Find where the given text appears and provide that cell's center as (X, Y) coordinate. 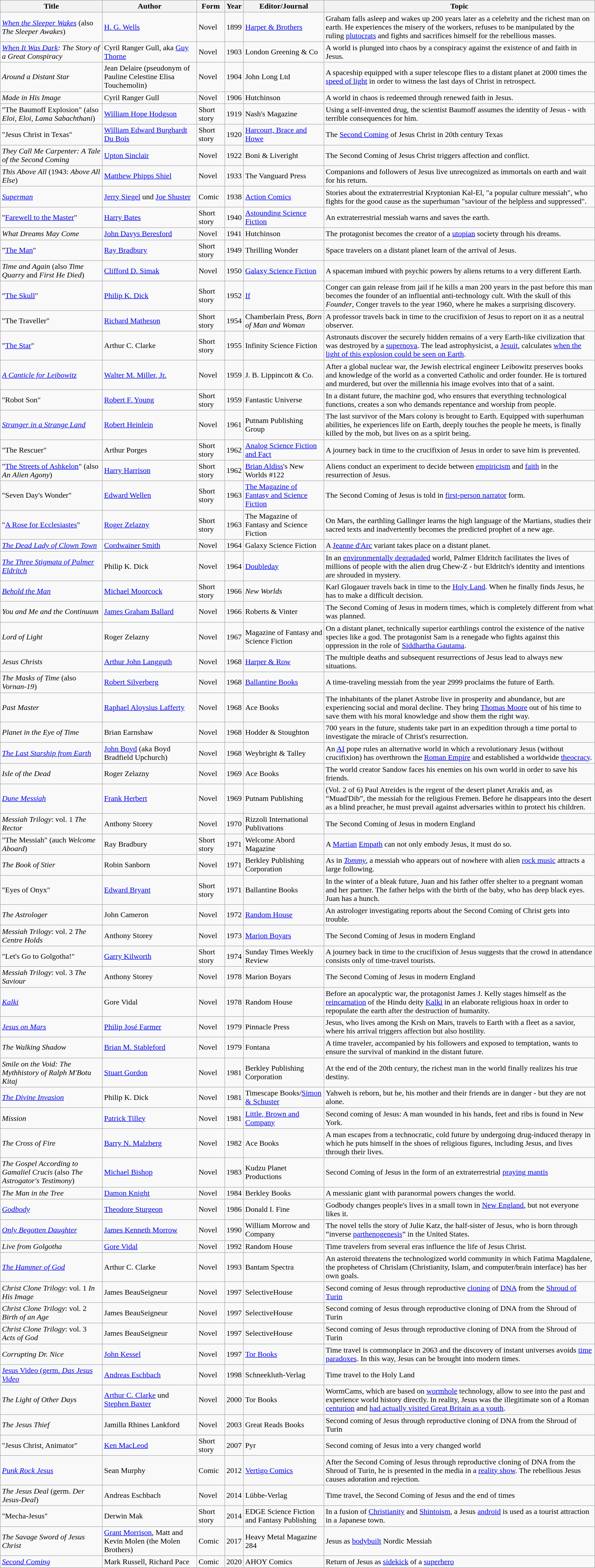
Grant Morrison, Matt and Kevin Molen (the Molen Brothers) (149, 1541)
Sunday Times Weekly Review (284, 956)
At the end of the 20th century, the richest man in the world finally realizes his true destiny. (459, 1073)
"The Man" (51, 250)
"Farewell to the Master" (51, 217)
Frank Herbert (149, 799)
Stranger in a Strange Land (51, 425)
A Martian Empath can not only embody Jesus, it must do so. (459, 844)
Doubleday (284, 566)
H. G. Wells (149, 27)
The Second Coming of Jesus is told in first-person narrator form. (459, 495)
Editor/Journal (284, 6)
William Morrow and Company (284, 1230)
Christ Clone Trilogy: vol. 1 In His Image (51, 1292)
As in Tommy, a messiah who appears out of nowhere with alien rock music attracts a large following. (459, 865)
Vertigo Comics (284, 1470)
Michael Moorcock (149, 591)
Ken MacLeod (149, 1445)
Jesus, who lives among the Krsh on Mars, travels to Earth with a fleet as a savior, where his arrival triggers affection but also hostility. (459, 1027)
1919 (234, 114)
What Dreams May Come (51, 234)
Jesus on Mars (51, 1027)
William Edward Burghardt Du Bois (149, 135)
The Second Coming of Jesus Christ in 20th century Texas (459, 135)
Space travelers on a distant planet learn of the arrival of Jesus. (459, 250)
700 years in the future, students take part in an expedition through a time portal to investigate the miracle of Christ's resurrection. (459, 732)
1906 (234, 98)
The Three Stigmata of Palmer Eldritch (51, 566)
Bantam Spectra (284, 1267)
1938 (234, 196)
Stuart Gordon (149, 1073)
1986 (234, 1210)
Edward Bryant (149, 890)
1922 (234, 155)
Topic (459, 6)
Arthur Porges (149, 450)
Brian Aldiss's New Worlds #122 (284, 470)
John Boyd (aka Boyd Bradfield Upchurch) (149, 753)
Companions and followers of Jesus live unrecognized as immortals on earth and wait for his return. (459, 176)
Second coming of Jesus into a very changed world (459, 1445)
1904 (234, 77)
"The Messiah" (auch Welcome Aboard) (51, 844)
Second Coming of Jesus in the form of an extraterrestrial praying mantis (459, 1172)
Welcome Abord Magazine (284, 844)
2007 (234, 1445)
Corrupting Dr. Nice (51, 1354)
Return of Jesus as sidekick of a superhero (459, 1562)
EDGE Science Fiction and Fantasy Publishing (284, 1516)
Smile on the Void: The Mythhistory of Ralph M'Botu Kitaj (51, 1073)
Messiah Trilogy: vol. 3 The Saviour (51, 977)
Robert F. Young (149, 400)
Time travel is commonplace in 2063 and the discovery of instant universes avoids time paradoxes. In this way, Jesus can be brought into modern times. (459, 1354)
Infinity Science Fiction (284, 346)
The Light of Other Days (51, 1400)
Raphael Aloysius Lafferty (149, 707)
Cyril Ranger Gull (149, 98)
John Kessel (149, 1354)
1967 (234, 637)
Brian Earnshaw (149, 732)
The Book of Stier (51, 865)
Time travelers from several eras influence the life of Jesus Christ. (459, 1246)
Aliens conduct an experiment to decide between empiricism and faith in the resurrection of Jesus. (459, 470)
Kalki (51, 1002)
Made in His Image (51, 98)
2003 (234, 1425)
Harcourt, Brace and Howe (284, 135)
1955 (234, 346)
Jesus Video (germ. Das Jesus Video (51, 1375)
The Dead Lady of Clown Town (51, 545)
Time travel, the Second Coming of Jesus and the end of times (459, 1496)
Harper & Row (284, 662)
Using a self-invented drug, the scientist Baumoff assumes the identity of Jesus - with terrible consequences for him. (459, 114)
The Savage Sword of Jesus Christ (51, 1541)
Kudzu Planet Productions (284, 1172)
Michael Bishop (149, 1172)
Mark Russell, Richard Pace (149, 1562)
A professor travels back in time to the crucifixion of Jesus to report on it as a neutral observer. (459, 321)
1952 (234, 296)
John Davys Beresford (149, 234)
Rizzoli International Publivations (284, 824)
Harper & Brothers (284, 27)
An astrologer investigating reports about the Second Coming of Christ gets into trouble. (459, 915)
Jean Delaire (pseudonym of Pauline Celestine Elisa Touchemolin) (149, 77)
The Vanguard Press (284, 176)
"The Skull" (51, 296)
This Above All (1943: Above All Else) (51, 176)
William Hope Hodgson (149, 114)
AHOY Comics (284, 1562)
"The Baumoff Explosion" (also Eloi, Eloi, Lama Sabachthani) (51, 114)
"Robot Son" (51, 400)
Chamberlain Press, Born of Man and Woman (284, 321)
If (284, 296)
1950 (234, 271)
The multiple deaths and subsequent resurrections of Jesus lead to always new situations. (459, 662)
The Jesus Deal (germ. Der Jesus-Deal) (51, 1496)
Roberts & Vinter (284, 611)
Godbody changes people's lives in a small town in New England, but not everyone likes it. (459, 1210)
"The Traveller" (51, 321)
Yahweh is reborn, but he, his mother and their friends are in danger - but they are not alone. (459, 1098)
Theodore Sturgeon (149, 1210)
The Hammer of God (51, 1267)
Great Reads Books (284, 1425)
Philip José Farmer (149, 1027)
1933 (234, 176)
"The Star" (51, 346)
1982 (234, 1143)
Karl Glogauer travels back in time to the Holy Land. When he finally finds Jesus, he has to make a difficult decision. (459, 591)
Upton Sinclair (149, 155)
Donald I. Fine (284, 1210)
Edward Wellen (149, 495)
Action Comics (284, 196)
Author (149, 6)
You and Me and the Continuum (51, 611)
"Eyes of Onyx" (51, 890)
The Last Starship from Earth (51, 753)
Year (234, 6)
Heavy Metal Magazine 284 (284, 1541)
"Seven Day's Wonder" (51, 495)
Robert Heinlein (149, 425)
"A Rose for Ecclesiastes" (51, 525)
A journey back in time to the crucifixion of Jesus suggests that the crowd in attendance consists only of time-travel tourists. (459, 956)
Brian M. Stableford (149, 1047)
The Jesus Thief (51, 1425)
Robin Sanborn (149, 865)
Arthur John Langguth (149, 662)
Little, Brown and Company (284, 1118)
"The Streets of Ashkelon" (also An Alien Agony) (51, 470)
1961 (234, 425)
James Graham Ballard (149, 611)
1974 (234, 956)
Behold the Man (51, 591)
Messiah Trilogy: vol. 1 The Rector (51, 824)
1941 (234, 234)
Damon Knight (149, 1193)
Jerry Siegel und Joe Shuster (149, 196)
1903 (234, 52)
The Walking Shadow (51, 1047)
"Jesus Christ, Animator" (51, 1445)
Patrick Tilley (149, 1118)
Time and Again (also Time Quarry and First He Died) (51, 271)
Boni & Liveright (284, 155)
The world creator Sandow faces his enemies on his own world in order to save his friends. (459, 774)
2017 (234, 1541)
When It Was Dark: The Story of a Great Conspiracy (51, 52)
1899 (234, 27)
A time-traveling messiah from the year 2999 proclaims the future of Earth. (459, 683)
Second Coming (51, 1562)
Lord of Light (51, 637)
They Call Me Carpenter: A Tale of the Second Coming (51, 155)
The Cross of Fire (51, 1143)
London Greening & Co (284, 52)
Barry N. Malzberg (149, 1143)
1993 (234, 1267)
Putnam Publishing Group (284, 425)
Jesus Christs (51, 662)
Harry Bates (149, 217)
1990 (234, 1230)
Magazine of Fantasy and Science Fiction (284, 637)
1998 (234, 1375)
Jamilla Rhines Lankford (149, 1425)
Planet in the Eye of Time (51, 732)
Pinnacle Press (284, 1027)
A Jeanne d'Arc variant takes place on a distant planet. (459, 545)
Timescape Books/Simon & Schuster (284, 1098)
J. B. Lippincott & Co. (284, 375)
Putnam Publishing (284, 799)
A Canticle for Leibowitz (51, 375)
Cyril Ranger Gull, aka Guy Thorne (149, 52)
Analog Science Fiction and Fact (284, 450)
A world in chaos is redeemed through renewed faith in Jesus. (459, 98)
Arthur C. Clarke und Stephen Baxter (149, 1400)
Isle of the Dead (51, 774)
Cordwainer Smith (149, 545)
Superman (51, 196)
Schneekluth-Verlag (284, 1375)
Jesus as bodybuilt Nordic Messiah (459, 1541)
1970 (234, 824)
Astounding Science Fiction (284, 217)
"Let's Go to Golgotha!" (51, 956)
Second coming of Jesus: A man wounded in his hands, feet and ribs is found in New York. (459, 1118)
Punk Rock Jesus (51, 1470)
The Divine Invasion (51, 1098)
Live from Golgotha (51, 1246)
2020 (234, 1562)
Walter M. Miller, Jr. (149, 375)
1973 (234, 936)
1949 (234, 250)
Richard Matheson (149, 321)
The novel tells the story of Julie Katz, the half-sister of Jesus, who is born through “inverse parthenogenesis” in the United States. (459, 1230)
Dune Messiah (51, 799)
Clifford D. Simak (149, 271)
Past Master (51, 707)
Weybright & Talley (284, 753)
John Long Ltd (284, 77)
James Kenneth Morrow (149, 1230)
A messianic giant with paranormal powers changes the world. (459, 1193)
2012 (234, 1470)
Christ Clone Trilogy: vol. 3 Acts of God (51, 1333)
John Cameron (149, 915)
New Worlds (284, 591)
An extraterrestrial messiah warns and saves the earth. (459, 217)
1954 (234, 321)
Nash's Magazine (284, 114)
Garry Kilworth (149, 956)
The Astrologer (51, 915)
A journey back in time to the crucifixion of Jesus in order to save him is prevented. (459, 450)
2000 (234, 1400)
Form (211, 6)
The Second Coming of Jesus in modern times, which is completely different from what was planned. (459, 611)
Mission (51, 1118)
Time travel to the Holy Land (459, 1375)
1972 (234, 915)
Thrilling Wonder (284, 250)
Title (51, 6)
The Masks of Time (also Vornan-19) (51, 683)
Around a Distant Star (51, 77)
The Gospel According to Gamaliel Crucis (also The Astrogator's Testimony) (51, 1172)
1920 (234, 135)
1984 (234, 1193)
Lübbe-Verlag (284, 1496)
"Mecha-Jesus" (51, 1516)
"Jesus Christ in Texas" (51, 135)
Fontana (284, 1047)
The Second Coming of Jesus Christ triggers affection and conflict. (459, 155)
Matthew Phipps Shiel (149, 176)
A world is plunged into chaos by a conspiracy against the existence of and faith in Jesus. (459, 52)
When the Sleeper Wakes (also The Sleeper Awakes) (51, 27)
Messiah Trilogy: vol. 2 The Centre Holds (51, 936)
"The Rescuer" (51, 450)
1992 (234, 1246)
Derwin Mak (149, 1516)
Only Begotten Daughter (51, 1230)
1983 (234, 1172)
A spaceman imbued with psychic powers by aliens returns to a very different Earth. (459, 271)
1940 (234, 217)
Sean Murphy (149, 1470)
Godbody (51, 1210)
In a fusion of Christianity and Shintoism, a Jesus android is used as a tourist attraction in a Japanese town. (459, 1516)
Fantastic Universe (284, 400)
The Man in the Tree (51, 1193)
Robert Silverberg (149, 683)
A time traveler, accompanied by his followers and exposed to temptation, wants to ensure the survival of mankind in the distant future. (459, 1047)
The protagonist becomes the creator of a utopian society through his dreams. (459, 234)
Berkley Books (284, 1193)
Pyr (284, 1445)
Harry Harrison (149, 470)
Christ Clone Trilogy: vol. 2 Birth of an Age (51, 1312)
Hodder & Stoughton (284, 732)
